Provide the (x, y) coordinate of the cell's center where the given text is located.  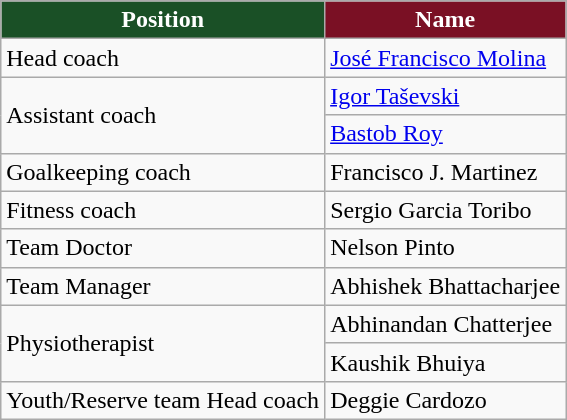
Goalkeeping coach (163, 172)
Name (446, 20)
Deggie Cardozo (446, 400)
Fitness coach (163, 210)
Francisco J. Martinez (446, 172)
Abhishek Bhattacharjee (446, 286)
Head coach (163, 58)
Igor Taševski (446, 96)
Youth/Reserve team Head coach (163, 400)
Position (163, 20)
Team Manager (163, 286)
José Francisco Molina (446, 58)
Bastob Roy (446, 134)
Abhinandan Chatterjee (446, 324)
Kaushik Bhuiya (446, 362)
Physiotherapist (163, 343)
Team Doctor (163, 248)
Assistant coach (163, 115)
Sergio Garcia Toribo (446, 210)
Nelson Pinto (446, 248)
